Determine the [x, y] coordinate at the center of the cell enclosing the given text.  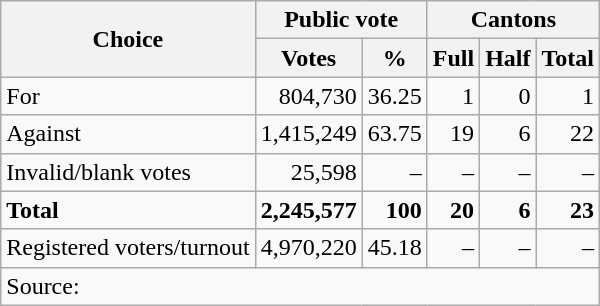
0 [508, 96]
22 [568, 134]
Votes [308, 58]
25,598 [308, 172]
% [394, 58]
Registered voters/turnout [128, 248]
Source: [300, 286]
Against [128, 134]
63.75 [394, 134]
45.18 [394, 248]
36.25 [394, 96]
1,415,249 [308, 134]
23 [568, 210]
For [128, 96]
Full [453, 58]
Invalid/blank votes [128, 172]
2,245,577 [308, 210]
Half [508, 58]
4,970,220 [308, 248]
20 [453, 210]
Choice [128, 39]
Cantons [513, 20]
100 [394, 210]
804,730 [308, 96]
Public vote [341, 20]
19 [453, 134]
